Identify which cell holds the provided text, then report its (x, y) central coordinate. 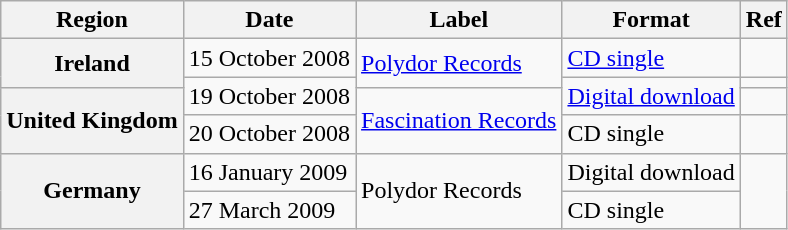
Germany (92, 191)
Ireland (92, 64)
19 October 2008 (269, 96)
Ref (764, 20)
Format (651, 20)
27 March 2009 (269, 210)
United Kingdom (92, 120)
Region (92, 20)
Label (459, 20)
Date (269, 20)
16 January 2009 (269, 172)
Fascination Records (459, 120)
15 October 2008 (269, 58)
20 October 2008 (269, 134)
